Return [X, Y] of the center of cell containing provided text 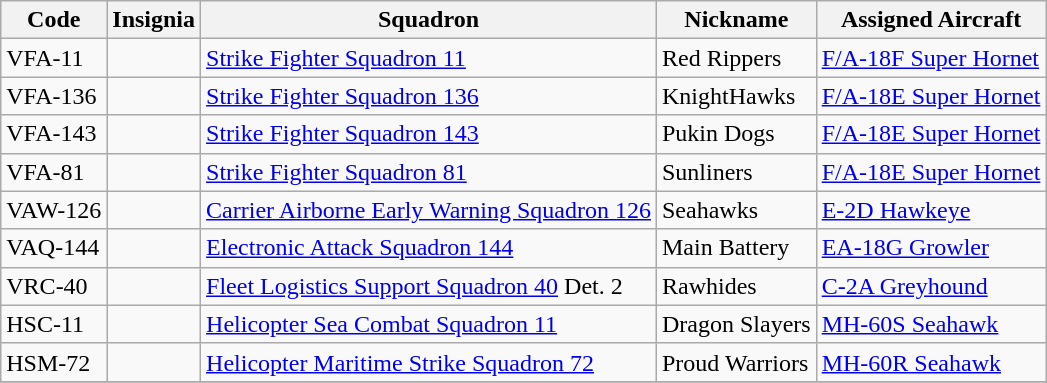
Strike Fighter Squadron 143 [429, 134]
C-2A Greyhound [931, 286]
Main Battery [736, 248]
VAW-126 [54, 210]
Red Rippers [736, 58]
MH-60S Seahawk [931, 324]
Sunliners [736, 172]
Squadron [429, 20]
Seahawks [736, 210]
Assigned Aircraft [931, 20]
Insignia [154, 20]
Proud Warriors [736, 362]
Helicopter Sea Combat Squadron 11 [429, 324]
KnightHawks [736, 96]
Nickname [736, 20]
Strike Fighter Squadron 81 [429, 172]
F/A-18F Super Hornet [931, 58]
HSM-72 [54, 362]
VFA-81 [54, 172]
Carrier Airborne Early Warning Squadron 126 [429, 210]
Rawhides [736, 286]
EA-18G Growler [931, 248]
Strike Fighter Squadron 11 [429, 58]
VFA-143 [54, 134]
VAQ-144 [54, 248]
VFA-11 [54, 58]
Dragon Slayers [736, 324]
HSC-11 [54, 324]
Fleet Logistics Support Squadron 40 Det. 2 [429, 286]
Pukin Dogs [736, 134]
E-2D Hawkeye [931, 210]
Electronic Attack Squadron 144 [429, 248]
Strike Fighter Squadron 136 [429, 96]
VRC-40 [54, 286]
VFA-136 [54, 96]
Code [54, 20]
Helicopter Maritime Strike Squadron 72 [429, 362]
MH-60R Seahawk [931, 362]
